Locate the cell with the specified text and output its (x, y) center coordinate. 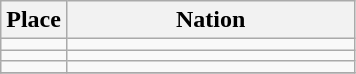
Nation (210, 20)
Place (34, 20)
